Determine the (X, Y) coordinate at the center of the cell enclosing the given text.  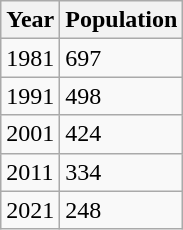
498 (122, 96)
248 (122, 210)
2021 (30, 210)
1981 (30, 58)
Population (122, 20)
334 (122, 172)
424 (122, 134)
Year (30, 20)
2011 (30, 172)
1991 (30, 96)
697 (122, 58)
2001 (30, 134)
